Capture the cell that displays the provided text and extract its (X, Y) central coordinate. 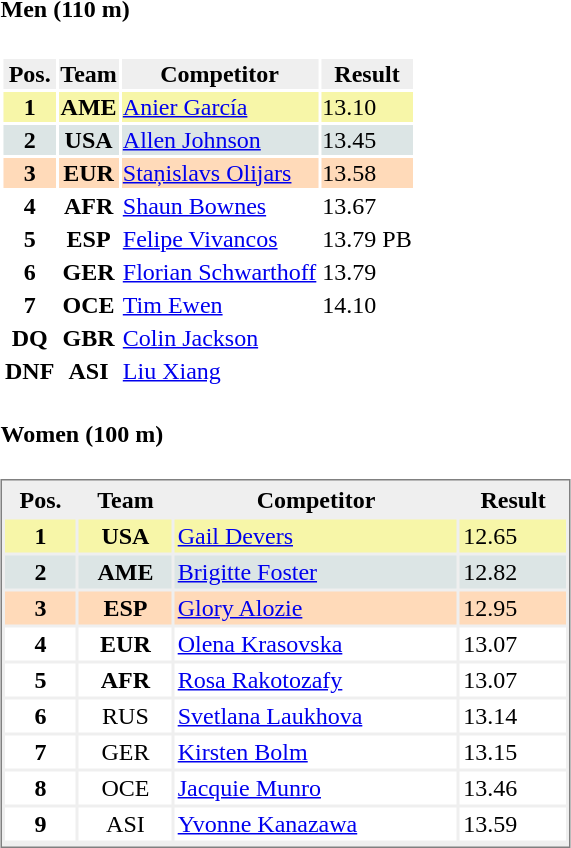
Felipe Vivancos (220, 238)
13.67 (367, 205)
Tim Ewen (220, 304)
Allen Johnson (220, 139)
RUS (126, 716)
Yvonne Kanazawa (316, 824)
Rosa Rakotozafy (316, 680)
8 (40, 788)
GBR (88, 337)
DQ (30, 337)
13.15 (513, 752)
13.79 PB (367, 238)
13.79 (367, 271)
13.14 (513, 716)
13.10 (367, 106)
Anier García (220, 106)
Shaun Bownes (220, 205)
Colin Jackson (220, 337)
14.10 (367, 304)
Jacquie Munro (316, 788)
13.46 (513, 788)
Glory Alozie (316, 608)
13.45 (367, 139)
Gail Devers (316, 536)
Olena Krasovska (316, 644)
Florian Schwarthoff (220, 271)
9 (40, 824)
Brigitte Foster (316, 572)
12.95 (513, 608)
13.58 (367, 172)
DNF (30, 370)
13.59 (513, 824)
Liu Xiang (220, 370)
12.65 (513, 536)
Staņislavs Olijars (220, 172)
12.82 (513, 572)
Svetlana Laukhova (316, 716)
Kirsten Bolm (316, 752)
